For the text-containing cell, return its midpoint in (x, y) coordinate format. 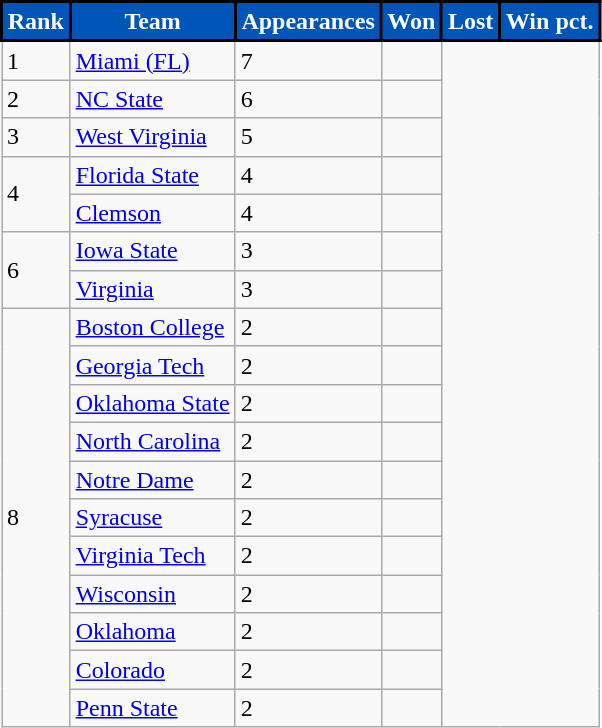
Virginia (152, 289)
Miami (FL) (152, 60)
Boston College (152, 327)
NC State (152, 99)
Iowa State (152, 251)
Win pct. (550, 22)
Clemson (152, 213)
Lost (471, 22)
Georgia Tech (152, 365)
Virginia Tech (152, 556)
8 (36, 518)
Wisconsin (152, 594)
Notre Dame (152, 479)
Won (412, 22)
5 (308, 137)
7 (308, 60)
Syracuse (152, 518)
Oklahoma State (152, 403)
1 (36, 60)
Florida State (152, 175)
Oklahoma (152, 632)
Team (152, 22)
West Virginia (152, 137)
Rank (36, 22)
Appearances (308, 22)
Colorado (152, 670)
North Carolina (152, 441)
Penn State (152, 708)
